Extract the [X, Y] coordinate from the center of the cell holding the provided text.  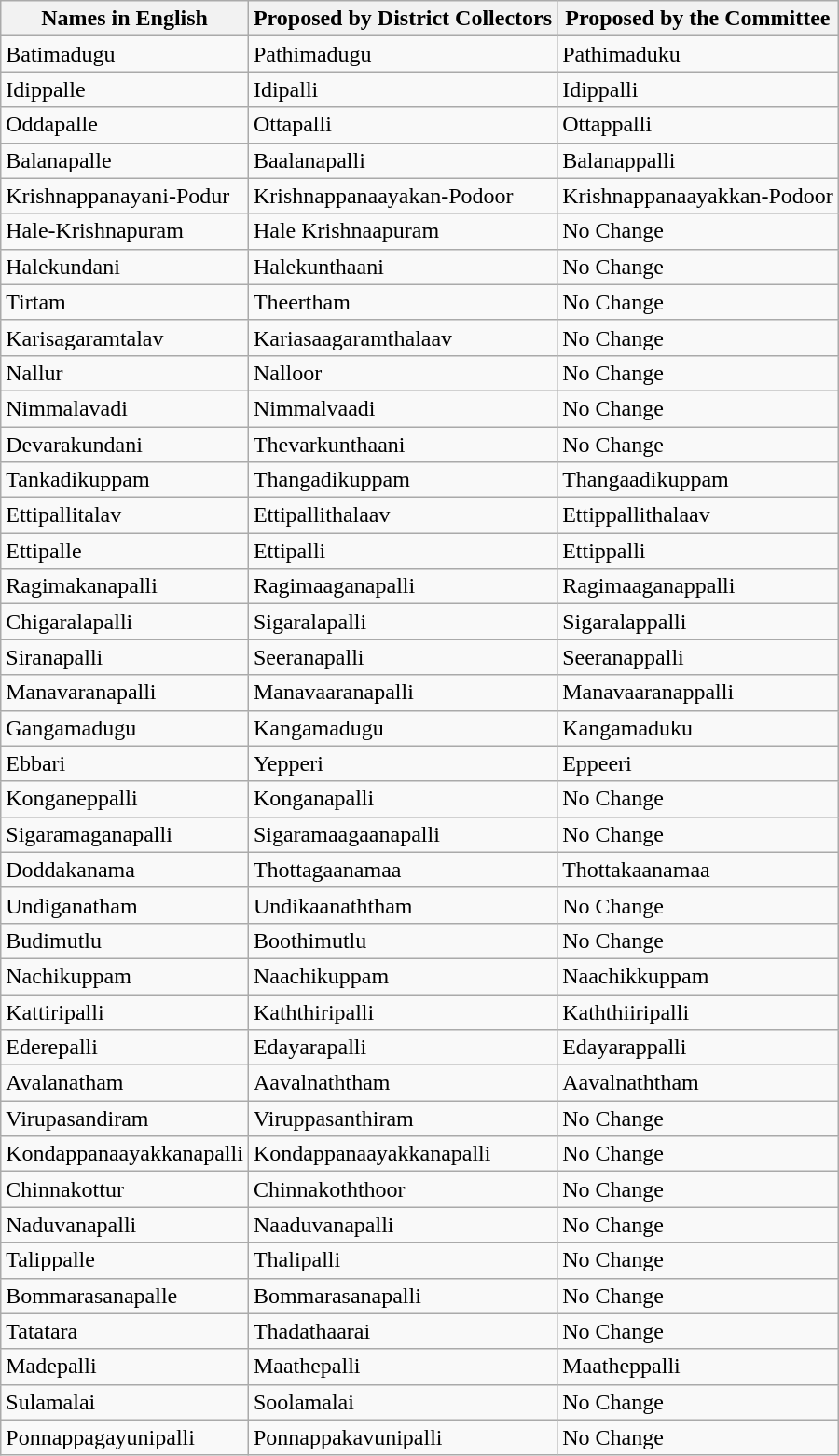
Undikaanaththam [403, 905]
Halekunthaani [403, 267]
Balanapalle [125, 160]
Kaththiripalli [403, 1011]
Yepperi [403, 763]
Viruppasanthiram [403, 1119]
Thottagaanamaa [403, 870]
Ettipalli [403, 551]
Krishnappanaayakan-Podoor [403, 196]
Chigaralapalli [125, 622]
Edayarappalli [698, 1048]
Devarakundani [125, 445]
Batimadugu [125, 54]
Kangamadugu [403, 728]
Undiganatham [125, 905]
Ottapalli [403, 125]
Nimmalavadi [125, 408]
Thevarkunthaani [403, 445]
Ederepalli [125, 1048]
Ponnappagayunipalli [125, 1437]
Konganapalli [403, 799]
Ragimakanapalli [125, 586]
Theertham [403, 302]
Edayarapalli [403, 1048]
Ettipalle [125, 551]
Pathimadugu [403, 54]
Baalanapalli [403, 160]
Sigaralappalli [698, 622]
Gangamadugu [125, 728]
Ragimaaganappalli [698, 586]
Soolamalai [403, 1402]
Tatatara [125, 1331]
Siranapalli [125, 657]
Ebbari [125, 763]
Bommarasanapalle [125, 1296]
Kangamaduku [698, 728]
Sigaramaganapalli [125, 834]
Chinnakottur [125, 1189]
Ettipallitalav [125, 515]
Thadathaarai [403, 1331]
Ettippalli [698, 551]
Manavaaranapalli [403, 693]
Proposed by District Collectors [403, 19]
Halekundani [125, 267]
Nalloor [403, 373]
Krishnappanayani-Podur [125, 196]
Krishnappanaayakkan-Podoor [698, 196]
Pathimaduku [698, 54]
Talippalle [125, 1260]
Tankadikuppam [125, 480]
Nimmalvaadi [403, 408]
Bommarasanapalli [403, 1296]
Kaththiiripalli [698, 1011]
Sigaramaagaanapalli [403, 834]
Ettippallithalaav [698, 515]
Madepalli [125, 1367]
Avalanatham [125, 1083]
Maatheppalli [698, 1367]
Konganeppalli [125, 799]
Karisagaramtalav [125, 337]
Virupasandiram [125, 1119]
Naduvanapalli [125, 1225]
Budimutlu [125, 941]
Kariasaagaramthalaav [403, 337]
Sigaralapalli [403, 622]
Thalipalli [403, 1260]
Idipalli [403, 89]
Thottakaanamaa [698, 870]
Ettipallithalaav [403, 515]
Chinnakoththoor [403, 1189]
Manavaranapalli [125, 693]
Kattiripalli [125, 1011]
Nallur [125, 373]
Naachikuppam [403, 976]
Thangadikuppam [403, 480]
Thangaadikuppam [698, 480]
Boothimutlu [403, 941]
Oddapalle [125, 125]
Proposed by the Committee [698, 19]
Ponnappakavunipalli [403, 1437]
Maathepalli [403, 1367]
Hale-Krishnapuram [125, 231]
Hale Krishnaapuram [403, 231]
Seeranappalli [698, 657]
Nachikuppam [125, 976]
Tirtam [125, 302]
Manavaaranappalli [698, 693]
Names in English [125, 19]
Balanappalli [698, 160]
Idippalli [698, 89]
Naaduvanapalli [403, 1225]
Sulamalai [125, 1402]
Ragimaaganapalli [403, 586]
Eppeeri [698, 763]
Doddakanama [125, 870]
Seeranapalli [403, 657]
Ottappalli [698, 125]
Naachikkuppam [698, 976]
Idippalle [125, 89]
